Output the [x, y] coordinate of the center of the cell containing the given text.  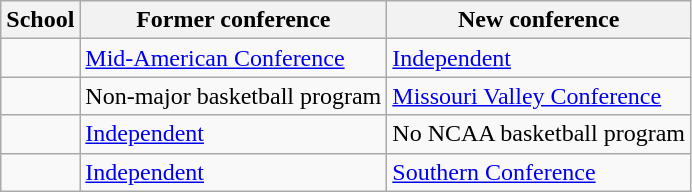
School [40, 20]
Non-major basketball program [234, 96]
New conference [539, 20]
Missouri Valley Conference [539, 96]
Southern Conference [539, 172]
Mid-American Conference [234, 58]
No NCAA basketball program [539, 134]
Former conference [234, 20]
